Determine the (x, y) coordinate at the center of the cell enclosing the given text.  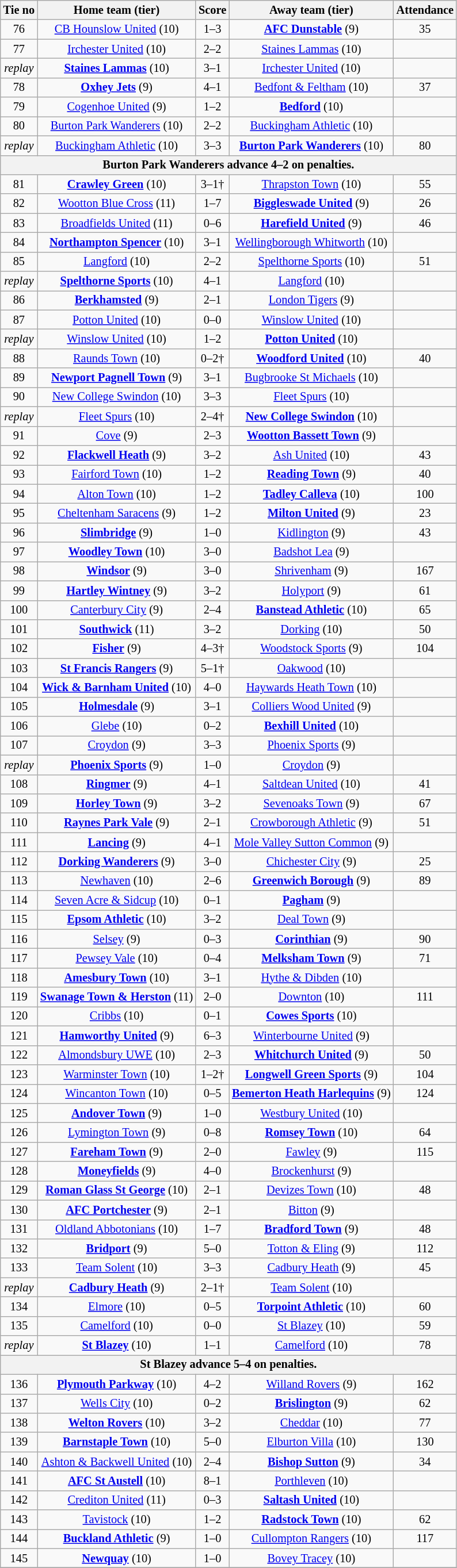
133 (19, 1268)
6–3 (212, 1036)
Crawley Green (10) (116, 184)
Flackwell Heath (9) (116, 455)
105 (19, 707)
101 (19, 629)
Slimbridge (9) (116, 532)
99 (19, 591)
Swanage Town & Herston (11) (116, 997)
0–2† (212, 358)
85 (19, 262)
Romsey Town (10) (311, 1132)
103 (19, 668)
Windsor (9) (116, 571)
95 (19, 513)
Roman Glass St George (10) (116, 1190)
Wootton Blue Cross (11) (116, 204)
137 (19, 1404)
Dorking (10) (311, 629)
132 (19, 1248)
Chichester City (9) (311, 861)
Woodford United (10) (311, 358)
Biggleswade United (9) (311, 204)
120 (19, 1016)
Wootton Bassett Town (9) (311, 436)
4–2 (212, 1384)
Cowes Sports (10) (311, 1016)
1–2† (212, 1074)
108 (19, 784)
Broadfields United (11) (116, 223)
Barnstaple Town (10) (116, 1442)
76 (19, 29)
Cullompton Rangers (10) (311, 1539)
46 (425, 223)
Canterbury City (9) (116, 610)
96 (19, 532)
AFC Portchester (9) (116, 1210)
Seven Acre & Sidcup (10) (116, 900)
Away team (tier) (311, 10)
55 (425, 184)
Cove (9) (116, 436)
Mole Valley Sutton Common (9) (311, 842)
Epsom Athletic (10) (116, 919)
88 (19, 358)
Newhaven (10) (116, 881)
Holmesdale (9) (116, 707)
Northampton Spencer (10) (116, 242)
CB Hounslow United (10) (116, 29)
118 (19, 977)
94 (19, 494)
Fairford Town (10) (116, 474)
64 (425, 1132)
Bexhill United (10) (311, 726)
107 (19, 745)
Home team (tier) (116, 10)
Hartley Wintney (9) (116, 591)
60 (425, 1306)
Cribbs (10) (116, 1016)
Wick & Barnham United (10) (116, 687)
Saltdean United (10) (311, 784)
122 (19, 1055)
Horley Town (9) (116, 803)
Buckland Athletic (9) (116, 1539)
Pewsey Vale (10) (116, 959)
Crowborough Athletic (9) (311, 823)
Cheddar (10) (311, 1423)
113 (19, 881)
Torpoint Athletic (10) (311, 1306)
Almondsbury UWE (10) (116, 1055)
Hamworthy United (9) (116, 1036)
Reading Town (9) (311, 474)
Amesbury Town (10) (116, 977)
Downton (10) (311, 997)
123 (19, 1074)
162 (425, 1384)
Warminster Town (10) (116, 1074)
AFC Dunstable (9) (311, 29)
Haywards Heath Town (10) (311, 687)
Burton Park Wanderers advance 4–2 on penalties. (228, 165)
2–6 (212, 881)
St Blazey advance 5–4 on penalties. (228, 1364)
Brislington (9) (311, 1404)
Tadley Calleva (10) (311, 494)
London Tigers (9) (311, 300)
92 (19, 455)
145 (19, 1558)
86 (19, 300)
Wincanton Town (10) (116, 1094)
Tavistock (10) (116, 1520)
79 (19, 107)
Holyport (9) (311, 591)
102 (19, 649)
Oakwood (10) (311, 668)
Sevenoaks Town (9) (311, 803)
Bitton (9) (311, 1210)
119 (19, 997)
Brockenhurst (9) (311, 1171)
26 (425, 204)
Plymouth Parkway (10) (116, 1384)
0–8 (212, 1132)
91 (19, 436)
Badshot Lea (9) (311, 552)
Selsey (9) (116, 939)
Corinthian (9) (311, 939)
Attendance (425, 10)
Elmore (10) (116, 1306)
71 (425, 959)
Greenwich Borough (9) (311, 881)
141 (19, 1481)
Bovey Tracey (10) (311, 1558)
Welton Rovers (10) (116, 1423)
142 (19, 1500)
Raunds Town (10) (116, 358)
Fawley (9) (311, 1152)
106 (19, 726)
109 (19, 803)
Wellingborough Whitworth (10) (311, 242)
93 (19, 474)
Fareham Town (9) (116, 1152)
140 (19, 1462)
Devizes Town (10) (311, 1190)
1–1 (212, 1345)
Moneyfields (9) (116, 1171)
Woodstock Sports (9) (311, 649)
Lymington Town (9) (116, 1132)
Oxhey Jets (9) (116, 87)
83 (19, 223)
1–3 (212, 29)
Saltash United (10) (311, 1500)
136 (19, 1384)
Westbury United (10) (311, 1113)
Bishop Sutton (9) (311, 1462)
Ashton & Backwell United (10) (116, 1462)
Bedfont & Feltham (10) (311, 87)
125 (19, 1113)
Milton United (9) (311, 513)
Cheltenham Saracens (9) (116, 513)
3–1† (212, 184)
81 (19, 184)
82 (19, 204)
Bedford (10) (311, 107)
Newquay (10) (116, 1558)
23 (425, 513)
Bugbrooke St Michaels (10) (311, 378)
Bemerton Heath Harlequins (9) (311, 1094)
Glebe (10) (116, 726)
8–1 (212, 1481)
Longwell Green Sports (9) (311, 1074)
167 (425, 571)
41 (425, 784)
87 (19, 320)
5–1† (212, 668)
Shrivenham (9) (311, 571)
144 (19, 1539)
131 (19, 1229)
Newport Pagnell Town (9) (116, 378)
Dorking Wanderers (9) (116, 861)
Alton Town (10) (116, 494)
Andover Town (9) (116, 1113)
34 (425, 1462)
4–3† (212, 649)
59 (425, 1326)
Bridport (9) (116, 1248)
138 (19, 1423)
Raynes Park Vale (9) (116, 823)
0–6 (212, 223)
Wells City (10) (116, 1404)
129 (19, 1190)
61 (425, 591)
Ringmer (9) (116, 784)
Porthleven (10) (311, 1481)
Colliers Wood United (9) (311, 707)
Berkhamsted (9) (116, 300)
Crediton United (11) (116, 1500)
37 (425, 87)
Banstead Athletic (10) (311, 610)
114 (19, 900)
45 (425, 1268)
143 (19, 1520)
110 (19, 823)
Lancing (9) (116, 842)
135 (19, 1326)
134 (19, 1306)
97 (19, 552)
Kidlington (9) (311, 532)
Score (212, 10)
Thrapston Town (10) (311, 184)
Winterbourne United (9) (311, 1036)
Ash United (10) (311, 455)
Fisher (9) (116, 649)
84 (19, 242)
139 (19, 1442)
St Francis Rangers (9) (116, 668)
126 (19, 1132)
Whitchurch United (9) (311, 1055)
Hythe & Dibden (10) (311, 977)
98 (19, 571)
Southwick (11) (116, 629)
Oldland Abbotonians (10) (116, 1229)
AFC St Austell (10) (116, 1481)
Melksham Town (9) (311, 959)
Harefield United (9) (311, 223)
67 (425, 803)
Woodley Town (10) (116, 552)
Pagham (9) (311, 900)
2–1† (212, 1287)
2–4† (212, 416)
128 (19, 1171)
Cogenhoe United (9) (116, 107)
Bradford Town (9) (311, 1229)
25 (425, 861)
127 (19, 1152)
65 (425, 610)
116 (19, 939)
35 (425, 29)
Elburton Villa (10) (311, 1442)
0–4 (212, 959)
Tie no (19, 10)
Totton & Eling (9) (311, 1248)
Willand Rovers (9) (311, 1384)
Deal Town (9) (311, 919)
121 (19, 1036)
Radstock Town (10) (311, 1520)
